Detect which cell encompasses the target text, then output its (x, y) center coordinate. 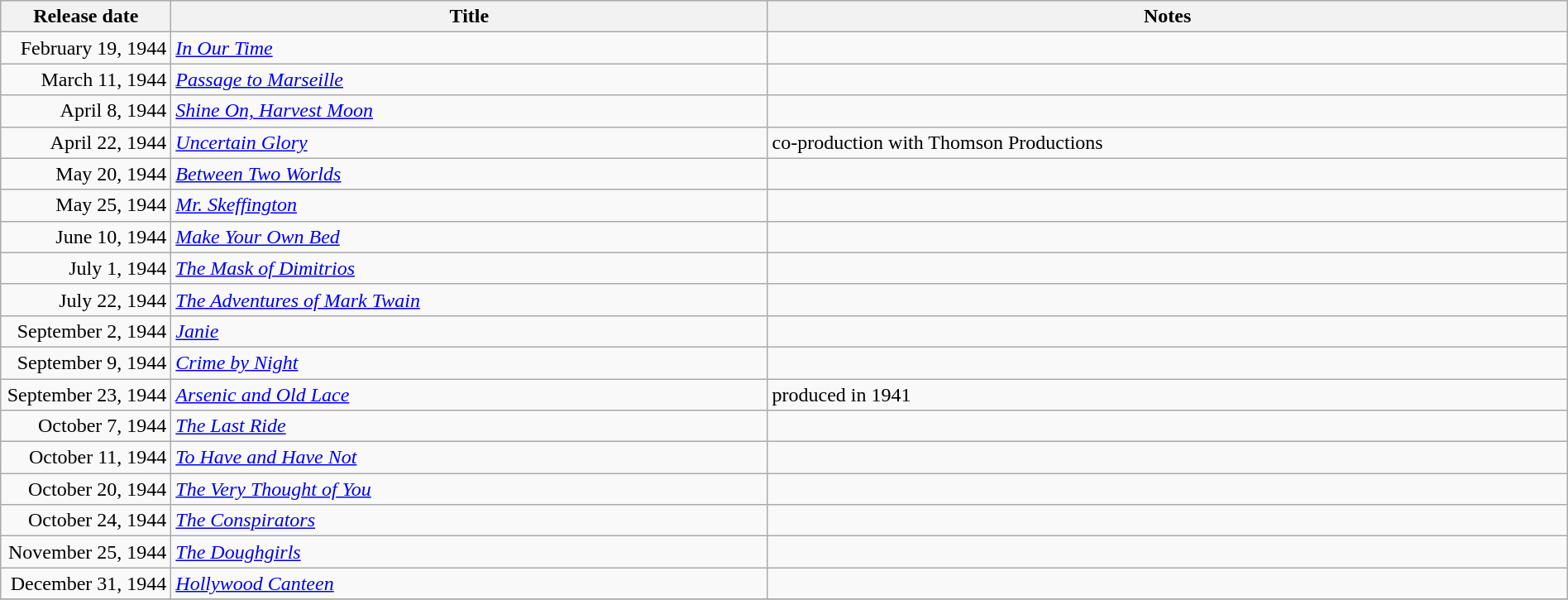
May 20, 1944 (86, 174)
Mr. Skeffington (470, 205)
Between Two Worlds (470, 174)
October 20, 1944 (86, 489)
February 19, 1944 (86, 48)
Shine On, Harvest Moon (470, 111)
June 10, 1944 (86, 237)
The Very Thought of You (470, 489)
Title (470, 17)
The Mask of Dimitrios (470, 268)
To Have and Have Not (470, 458)
produced in 1941 (1168, 395)
co-production with Thomson Productions (1168, 142)
March 11, 1944 (86, 79)
December 31, 1944 (86, 583)
April 8, 1944 (86, 111)
September 9, 1944 (86, 362)
September 23, 1944 (86, 395)
September 2, 1944 (86, 331)
October 24, 1944 (86, 521)
Make Your Own Bed (470, 237)
October 11, 1944 (86, 458)
The Last Ride (470, 426)
Hollywood Canteen (470, 583)
Notes (1168, 17)
Release date (86, 17)
Passage to Marseille (470, 79)
In Our Time (470, 48)
Crime by Night (470, 362)
April 22, 1944 (86, 142)
November 25, 1944 (86, 552)
May 25, 1944 (86, 205)
July 22, 1944 (86, 300)
The Adventures of Mark Twain (470, 300)
The Doughgirls (470, 552)
The Conspirators (470, 521)
Arsenic and Old Lace (470, 395)
October 7, 1944 (86, 426)
Uncertain Glory (470, 142)
Janie (470, 331)
July 1, 1944 (86, 268)
